Find where the given text appears and provide that cell's center as (x, y) coordinate. 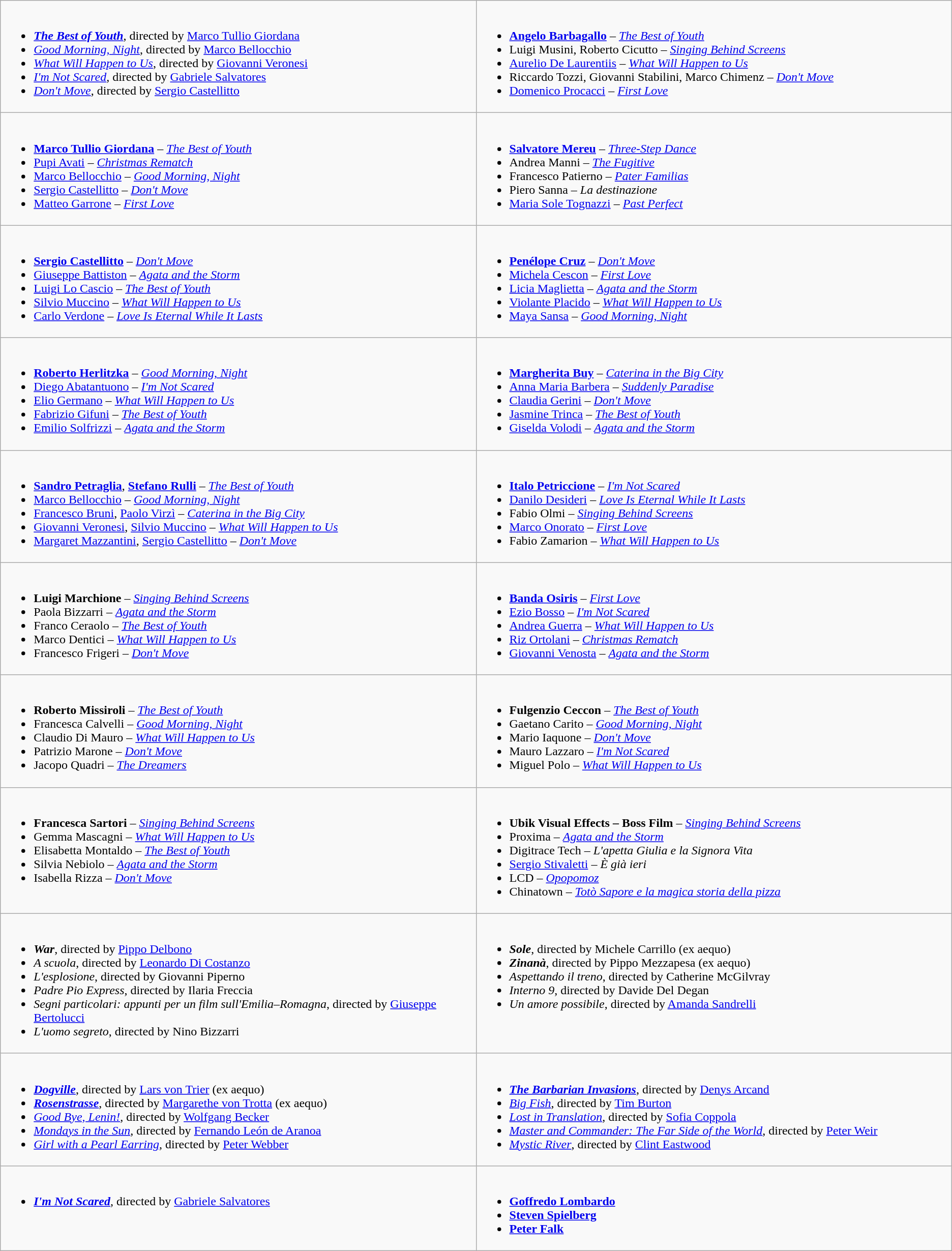
I'm Not Scared, directed by Gabriele Salvatores (238, 1208)
Goffredo LombardoSteven SpielbergPeter Falk (714, 1208)
